Scan for the cell matching the given text and deliver its (X, Y) coordinate at center. 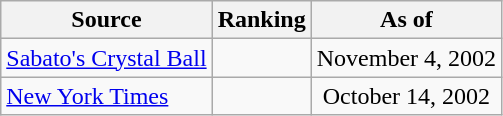
Source (106, 20)
November 4, 2002 (406, 58)
As of (406, 20)
October 14, 2002 (406, 96)
New York Times (106, 96)
Sabato's Crystal Ball (106, 58)
Ranking (262, 20)
